Return the (X, Y) coordinate for the center point of the cell that contains the specified text.  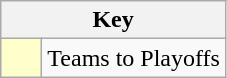
Teams to Playoffs (134, 58)
Key (114, 20)
